Find where the given text appears and provide that cell's center as [X, Y] coordinate. 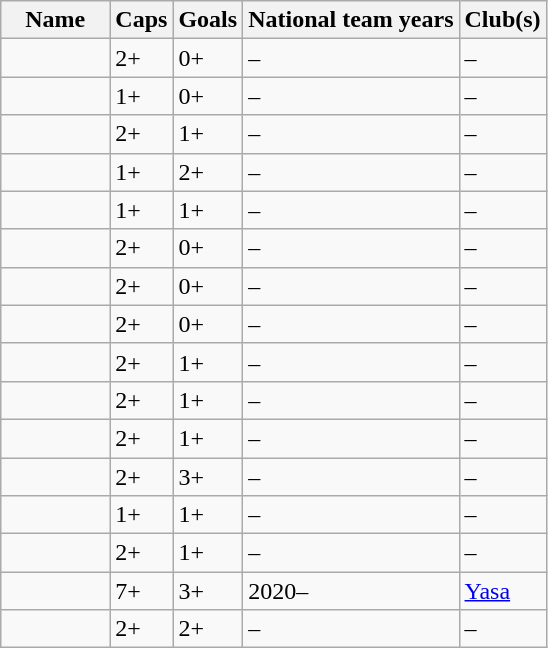
Yasa [502, 591]
Club(s) [502, 20]
National team years [351, 20]
2020– [351, 591]
7+ [142, 591]
Caps [142, 20]
Goals [208, 20]
Name [56, 20]
